Provide the (x, y) coordinate of the cell's center where the given text is located.  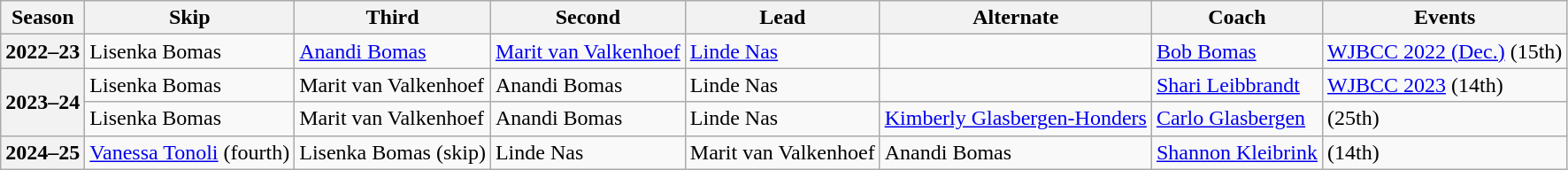
Shari Leibbrandt (1237, 85)
WJBCC 2023 (14th) (1444, 85)
Bob Bomas (1237, 51)
Carlo Glasbergen (1237, 119)
(14th) (1444, 152)
Second (588, 18)
(25th) (1444, 119)
Shannon Kleibrink (1237, 152)
Alternate (1016, 18)
2024–25 (42, 152)
Vanessa Tonoli (fourth) (189, 152)
WJBCC 2022 (Dec.) (15th) (1444, 51)
Third (393, 18)
Events (1444, 18)
Lead (782, 18)
Kimberly Glasbergen-Honders (1016, 119)
Lisenka Bomas (skip) (393, 152)
2022–23 (42, 51)
2023–24 (42, 102)
Season (42, 18)
Skip (189, 18)
Coach (1237, 18)
